For the text-containing cell, return its midpoint in (x, y) coordinate format. 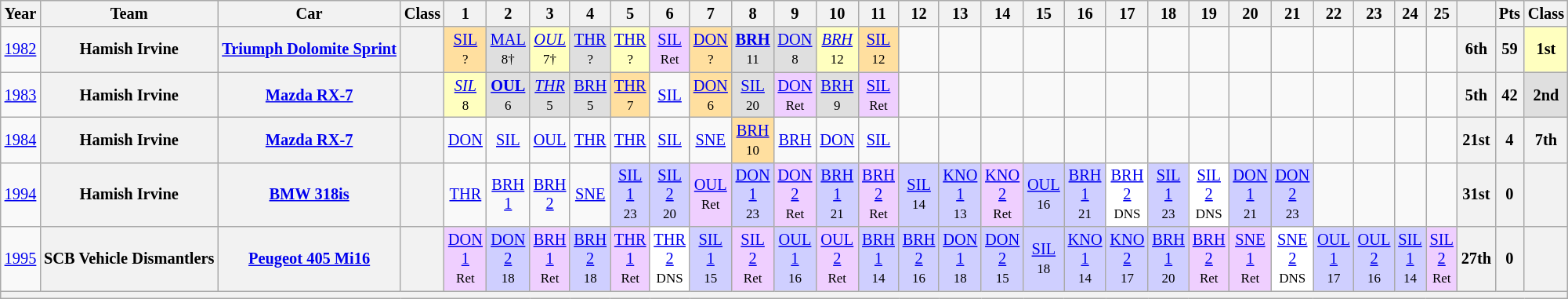
DON121 (1250, 195)
13 (960, 13)
THR7 (630, 95)
DON? (711, 49)
42 (1509, 95)
BRH218 (590, 259)
SNE2DNS (1292, 259)
SIL115 (711, 259)
16 (1085, 13)
SCB Vehicle Dismantlers (129, 259)
SIL12 (878, 49)
KNO113 (960, 195)
23 (1374, 13)
5th (1476, 95)
DON2Ret (795, 195)
12 (919, 13)
3 (550, 13)
20 (1250, 13)
DON218 (508, 259)
14 (1002, 13)
DON118 (960, 259)
21st (1476, 140)
SNE1Ret (1250, 259)
Team (129, 13)
SIL20 (753, 95)
BRH216 (919, 259)
1st (1546, 49)
BRH (795, 140)
1995 (20, 259)
DON215 (1002, 259)
BRH11 (753, 49)
OUL6 (508, 95)
Year (20, 13)
5 (630, 13)
1984 (20, 140)
1994 (20, 195)
BRH120 (1168, 259)
SIL114 (1410, 259)
Peugeot 405 Mi16 (309, 259)
2nd (1546, 95)
BRH1 (508, 195)
SIL220 (669, 195)
SIL14 (919, 195)
BRH2DNS (1127, 195)
DONRet (795, 95)
DON223 (1292, 195)
25 (1442, 13)
1982 (20, 49)
6th (1476, 49)
15 (1044, 13)
19 (1209, 13)
SIL2DNS (1209, 195)
18 (1168, 13)
7 (711, 13)
OUL16 (1044, 195)
2 (508, 13)
24 (1410, 13)
6 (669, 13)
BRH9 (837, 95)
DON1Ret (465, 259)
KNO2Ret (1002, 195)
BRH1Ret (550, 259)
10 (837, 13)
BRH2 (550, 195)
11 (878, 13)
Triumph Dolomite Sprint (309, 49)
THR5 (550, 95)
SIL? (465, 49)
THR2DNS (669, 259)
BRH10 (753, 140)
MAL8† (508, 49)
17 (1127, 13)
31st (1476, 195)
SIL18 (1044, 259)
KNO114 (1085, 259)
27th (1476, 259)
7th (1546, 140)
BRH5 (590, 95)
DON8 (795, 49)
THR1Ret (630, 259)
59 (1509, 49)
SIL8 (465, 95)
BRH12 (837, 49)
1983 (20, 95)
OUL216 (1374, 259)
21 (1292, 13)
KNO217 (1127, 259)
OUL (550, 140)
OUL2Ret (837, 259)
22 (1334, 13)
9 (795, 13)
OULRet (711, 195)
Car (309, 13)
OUL7† (550, 49)
DON6 (711, 95)
BRH114 (878, 259)
8 (753, 13)
DON123 (753, 195)
1 (465, 13)
Pts (1509, 13)
OUL116 (795, 259)
OUL117 (1334, 259)
BMW 318is (309, 195)
